For the text-containing cell, return its midpoint in (x, y) coordinate format. 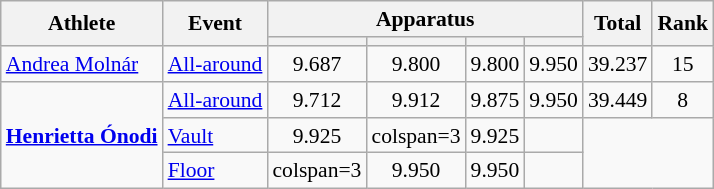
8 (682, 100)
9.687 (316, 64)
Floor (216, 171)
9.712 (316, 100)
39.449 (618, 100)
9.875 (496, 100)
39.237 (618, 64)
Event (216, 24)
Andrea Molnár (82, 64)
Rank (682, 24)
Total (618, 24)
Athlete (82, 24)
Henrietta Ónodi (82, 136)
9.912 (416, 100)
15 (682, 64)
Vault (216, 136)
Apparatus (425, 19)
